Locate the cell with the specified text and output its (x, y) center coordinate. 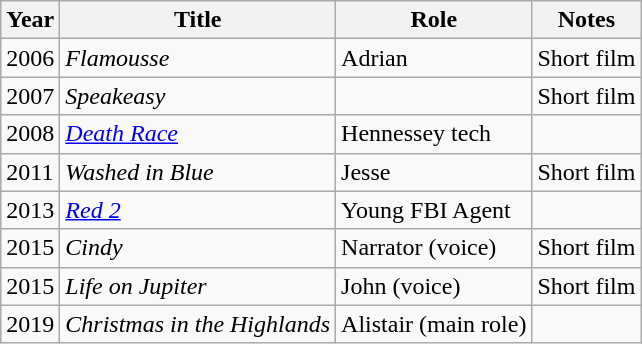
2011 (30, 172)
Red 2 (198, 210)
Christmas in the Highlands (198, 324)
2013 (30, 210)
Narrator (voice) (434, 248)
Title (198, 20)
2019 (30, 324)
Alistair (main role) (434, 324)
Young FBI Agent (434, 210)
Jesse (434, 172)
Speakeasy (198, 96)
Death Race (198, 134)
John (voice) (434, 286)
Cindy (198, 248)
Life on Jupiter (198, 286)
Year (30, 20)
Notes (586, 20)
Role (434, 20)
2007 (30, 96)
Washed in Blue (198, 172)
2006 (30, 58)
Adrian (434, 58)
Hennessey tech (434, 134)
2008 (30, 134)
Flamousse (198, 58)
